Search for the cell housing the specified text and yield its (x, y) center coordinate. 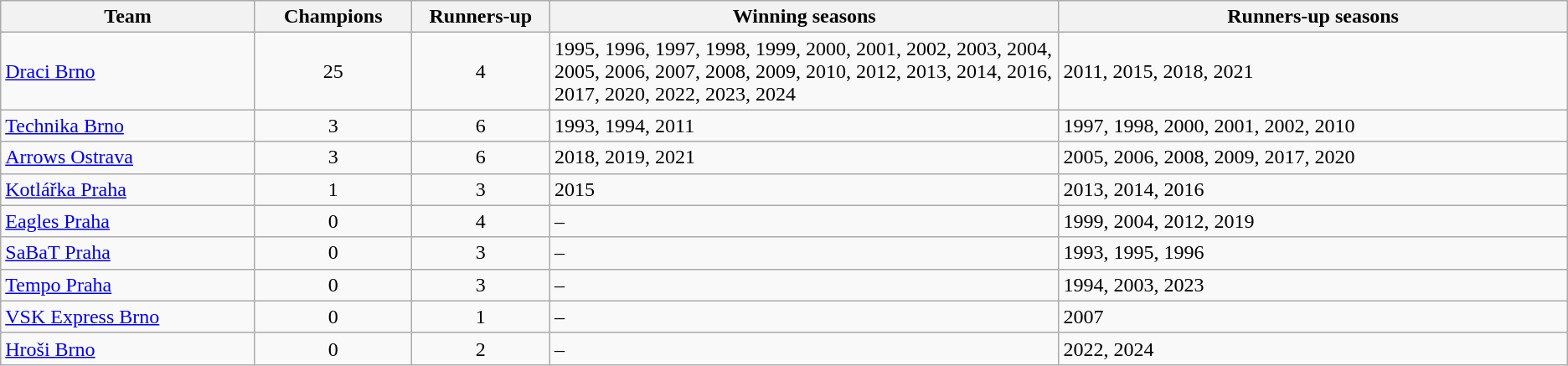
2018, 2019, 2021 (804, 157)
2022, 2024 (1313, 348)
25 (333, 71)
2011, 2015, 2018, 2021 (1313, 71)
Technika Brno (128, 126)
Team (128, 17)
2 (481, 348)
1995, 1996, 1997, 1998, 1999, 2000, 2001, 2002, 2003, 2004, 2005, 2006, 2007, 2008, 2009, 2010, 2012, 2013, 2014, 2016, 2017, 2020, 2022, 2023, 2024 (804, 71)
1997, 1998, 2000, 2001, 2002, 2010 (1313, 126)
Eagles Praha (128, 221)
Runners-up seasons (1313, 17)
VSK Express Brno (128, 317)
Runners-up (481, 17)
Champions (333, 17)
2007 (1313, 317)
Arrows Ostrava (128, 157)
Kotlářka Praha (128, 189)
1993, 1994, 2011 (804, 126)
1999, 2004, 2012, 2019 (1313, 221)
Tempo Praha (128, 285)
Winning seasons (804, 17)
1993, 1995, 1996 (1313, 253)
2005, 2006, 2008, 2009, 2017, 2020 (1313, 157)
SaBaT Praha (128, 253)
1994, 2003, 2023 (1313, 285)
Hroši Brno (128, 348)
2013, 2014, 2016 (1313, 189)
Draci Brno (128, 71)
2015 (804, 189)
